Locate the cell with the specified text and output its (X, Y) center coordinate. 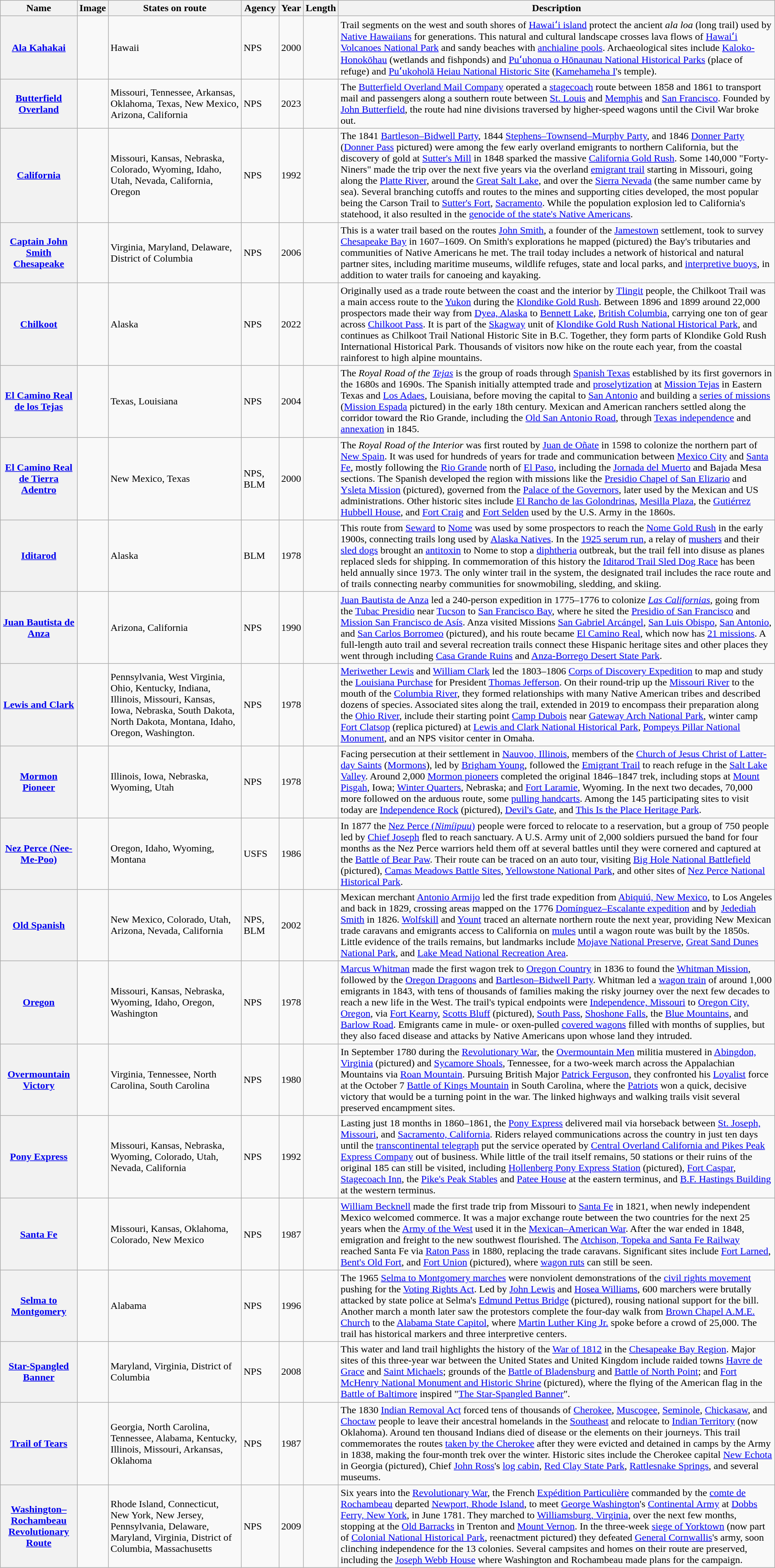
1996 (291, 1306)
2022 (291, 324)
Virginia, Maryland, Delaware, District of Columbia (175, 253)
Hawaii (175, 48)
Nez Perce (Nee-Me-Poo) (39, 854)
Pony Express (39, 1157)
Trail of Tears (39, 1443)
2004 (291, 402)
Missouri, Kansas, Nebraska, Wyoming, Colorado, Utah, Nevada, California (175, 1157)
Selma to Montgomery (39, 1306)
Length (321, 8)
Butterfield Overland (39, 103)
Iditarod (39, 556)
Chilkoot (39, 324)
Mormon Pioneer (39, 782)
California (39, 176)
Missouri, Kansas, Nebraska, Wyoming, Idaho, Oregon, Washington (175, 1003)
USFS (260, 854)
El Camino Real de Tierra Adentro (39, 479)
2009 (291, 1526)
Alabama (175, 1306)
New Mexico, Colorado, Utah, Arizona, Nevada, California (175, 926)
Juan Bautista de Anza (39, 628)
2008 (291, 1372)
Texas, Louisiana (175, 402)
Missouri, Kansas, Nebraska, Colorado, Wyoming, Idaho, Utah, Nevada, California, Oregon (175, 176)
Star-Spangled Banner (39, 1372)
Image (93, 8)
Virginia, Tennessee, North Carolina, South Carolina (175, 1080)
States on route (175, 8)
Illinois, Iowa, Nebraska, Wyoming, Utah (175, 782)
Georgia, North Carolina, Tennessee, Alabama, Kentucky, Illinois, Missouri, Arkansas, Oklahoma (175, 1443)
El Camino Real de los Tejas (39, 402)
Name (39, 8)
2006 (291, 253)
Old Spanish (39, 926)
1980 (291, 1080)
Year (291, 8)
Oregon (39, 1003)
Rhode Island, Connecticut, New York, New Jersey, Pennsylvania, Delaware, Maryland, Virginia, District of Columbia, Massachusetts (175, 1526)
Santa Fe (39, 1234)
Washington–RochambeauRevolutionary Route (39, 1526)
Lewis and Clark (39, 705)
1986 (291, 854)
Description (556, 8)
2023 (291, 103)
Ala Kahakai (39, 48)
Oregon, Idaho, Wyoming, Montana (175, 854)
Overmountain Victory (39, 1080)
BLM (260, 556)
1990 (291, 628)
Captain John Smith Chesapeake (39, 253)
Missouri, Tennessee, Arkansas, Oklahoma, Texas, New Mexico, Arizona, California (175, 103)
Maryland, Virginia, District of Columbia (175, 1372)
Arizona, California (175, 628)
2002 (291, 926)
Agency (260, 8)
New Mexico, Texas (175, 479)
Missouri, Kansas, Oklahoma, Colorado, New Mexico (175, 1234)
